Determine the [x, y] coordinate at the center of the cell enclosing the given text.  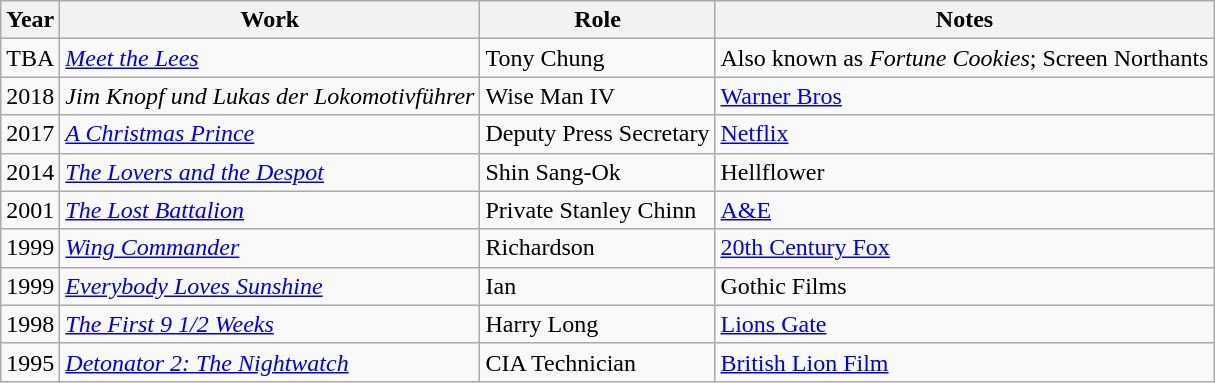
2018 [30, 96]
Detonator 2: The Nightwatch [270, 362]
Warner Bros [964, 96]
Deputy Press Secretary [598, 134]
A Christmas Prince [270, 134]
The Lovers and the Despot [270, 172]
Lions Gate [964, 324]
1998 [30, 324]
Work [270, 20]
Ian [598, 286]
Role [598, 20]
20th Century Fox [964, 248]
1995 [30, 362]
Year [30, 20]
British Lion Film [964, 362]
Hellflower [964, 172]
Notes [964, 20]
A&E [964, 210]
Tony Chung [598, 58]
The First 9 1/2 Weeks [270, 324]
Wise Man IV [598, 96]
CIA Technician [598, 362]
2017 [30, 134]
TBA [30, 58]
Everybody Loves Sunshine [270, 286]
Shin Sang-Ok [598, 172]
Harry Long [598, 324]
Meet the Lees [270, 58]
Richardson [598, 248]
Wing Commander [270, 248]
The Lost Battalion [270, 210]
Private Stanley Chinn [598, 210]
2014 [30, 172]
2001 [30, 210]
Also known as Fortune Cookies; Screen Northants [964, 58]
Netflix [964, 134]
Gothic Films [964, 286]
Jim Knopf und Lukas der Lokomotivführer [270, 96]
